Output the (X, Y) coordinate of the center of the cell containing the given text.  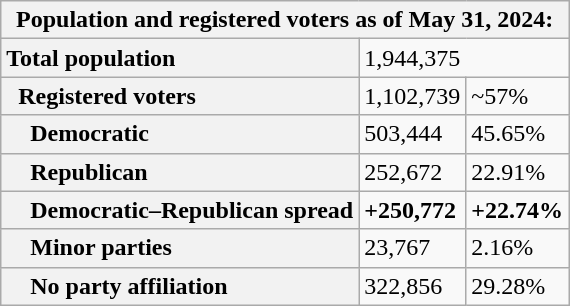
+22.74% (518, 210)
Democratic (180, 134)
322,856 (412, 286)
45.65% (518, 134)
252,672 (412, 172)
No party affiliation (180, 286)
23,767 (412, 248)
2.16% (518, 248)
22.91% (518, 172)
Republican (180, 172)
+250,772 (412, 210)
1,102,739 (412, 96)
1,944,375 (464, 58)
503,444 (412, 134)
~57% (518, 96)
Minor parties (180, 248)
Total population (180, 58)
Democratic–Republican spread (180, 210)
29.28% (518, 286)
Population and registered voters as of May 31, 2024: (285, 20)
Registered voters (180, 96)
